Find where the given text appears and provide that cell's center as [X, Y] coordinate. 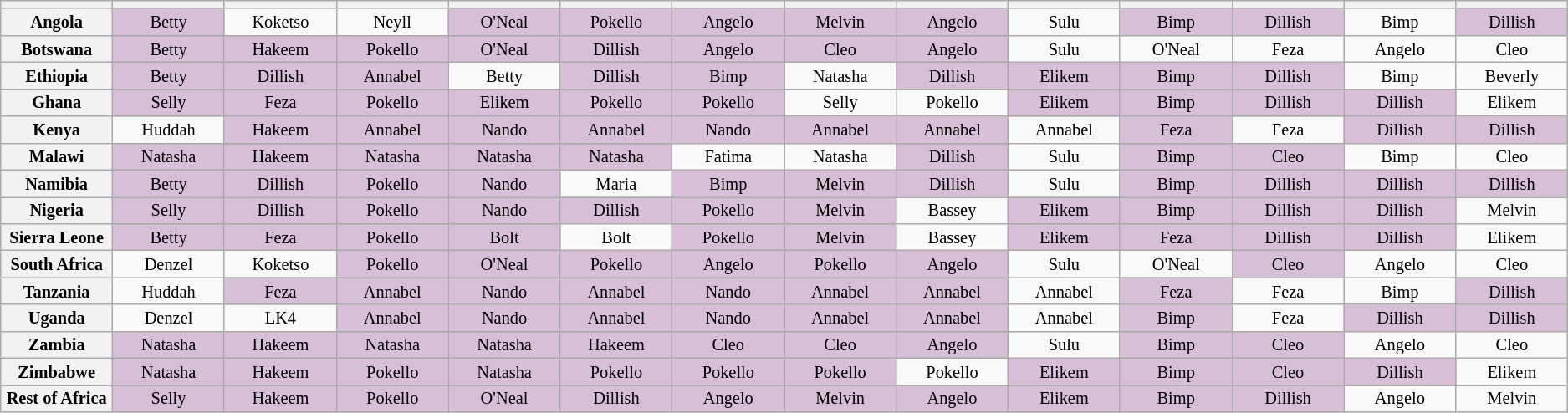
Namibia [57, 183]
Ghana [57, 102]
Beverly [1512, 75]
LK4 [280, 318]
Tanzania [57, 291]
Nigeria [57, 210]
Rest of Africa [57, 398]
Kenya [57, 130]
Zimbabwe [57, 371]
Ethiopia [57, 75]
Sierra Leone [57, 237]
Uganda [57, 318]
Botswana [57, 48]
Maria [616, 183]
South Africa [57, 263]
Malawi [57, 156]
Fatima [728, 156]
Angola [57, 22]
Zambia [57, 344]
Neyll [392, 22]
